For the text-containing cell, return its midpoint in [x, y] coordinate format. 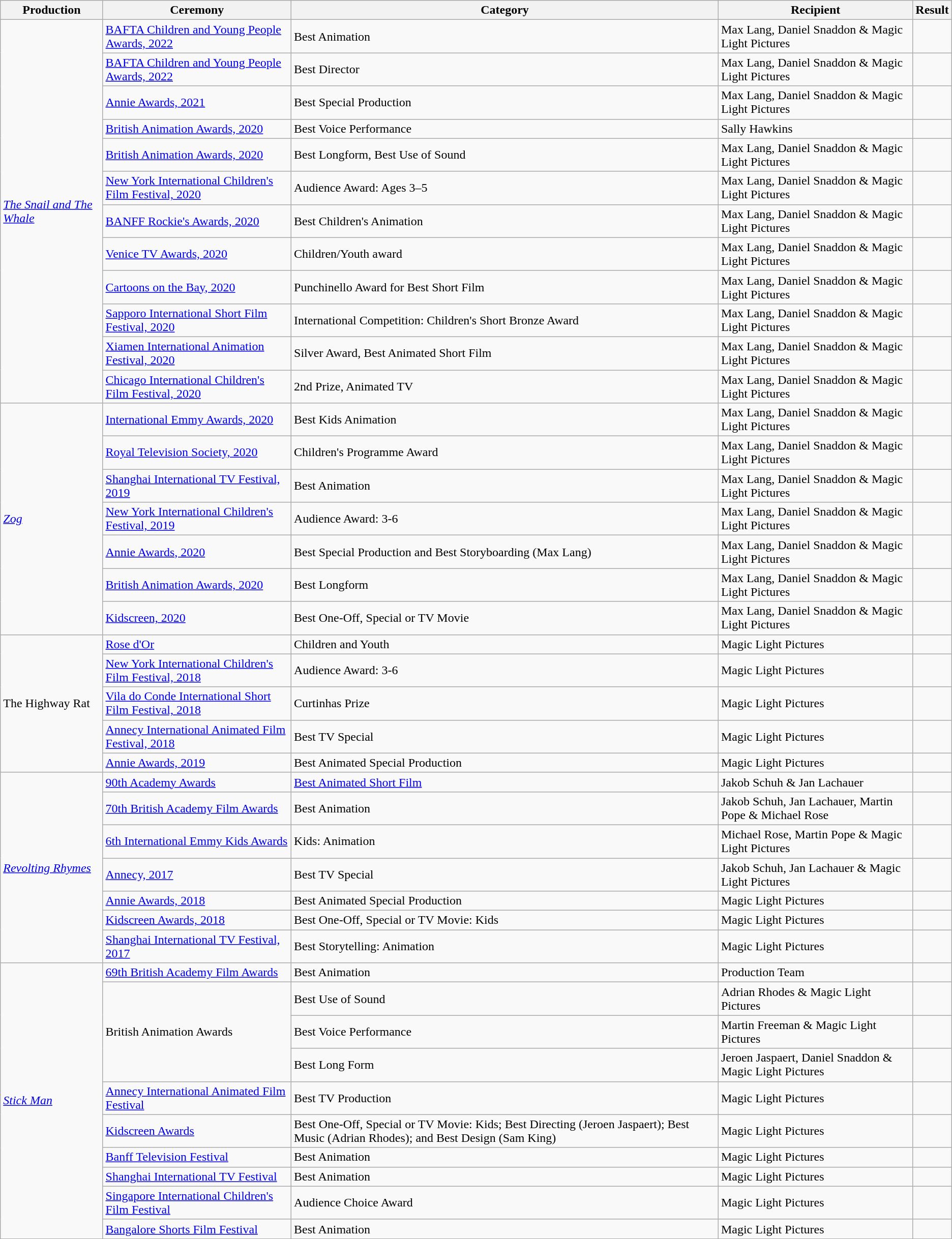
Silver Award, Best Animated Short Film [505, 353]
Best TV Production [505, 1098]
Shanghai International TV Festival [197, 1176]
2nd Prize, Animated TV [505, 386]
Best Storytelling: Animation [505, 947]
Kidscreen Awards, 2018 [197, 920]
Sapporo International Short Film Festival, 2020 [197, 320]
Jakob Schuh, Jan Lachauer & Magic Light Pictures [815, 874]
Shanghai International TV Festival, 2017 [197, 947]
Jeroen Jaspaert, Daniel Snaddon & Magic Light Pictures [815, 1065]
Singapore International Children's Film Festival [197, 1203]
Category [505, 10]
Audience Choice Award [505, 1203]
New York International Children's Film Festival, 2020 [197, 188]
BANFF Rockie's Awards, 2020 [197, 221]
Best Use of Sound [505, 999]
Best Children's Animation [505, 221]
Punchinello Award for Best Short Film [505, 287]
Revolting Rhymes [52, 867]
Production Team [815, 973]
Best One-Off, Special or TV Movie: Kids; Best Directing (Jeroen Jaspaert); Best Music (Adrian Rhodes); and Best Design (Sam King) [505, 1131]
69th British Academy Film Awards [197, 973]
Annecy, 2017 [197, 874]
Shanghai International TV Festival, 2019 [197, 486]
70th British Academy Film Awards [197, 808]
Annie Awards, 2021 [197, 103]
Ceremony [197, 10]
Best Special Production and Best Storyboarding (Max Lang) [505, 552]
Annie Awards, 2019 [197, 763]
International Competition: Children's Short Bronze Award [505, 320]
Banff Television Festival [197, 1157]
Best Director [505, 69]
Kidscreen Awards [197, 1131]
New York International Children's Film Festival, 2018 [197, 670]
6th International Emmy Kids Awards [197, 841]
Best Longform [505, 585]
The Highway Rat [52, 704]
New York International Children's Festival, 2019 [197, 519]
Jakob Schuh & Jan Lachauer [815, 782]
Annecy International Animated Film Festival [197, 1098]
Audience Award: Ages 3–5 [505, 188]
The Snail and The Whale [52, 211]
Stick Man [52, 1101]
Adrian Rhodes & Magic Light Pictures [815, 999]
Zog [52, 519]
Best Long Form [505, 1065]
Chicago International Children's Film Festival, 2020 [197, 386]
Kidscreen, 2020 [197, 618]
Best One-Off, Special or TV Movie: Kids [505, 920]
Annecy International Animated Film Festival, 2018 [197, 736]
Cartoons on the Bay, 2020 [197, 287]
Curtinhas Prize [505, 704]
Xiamen International Animation Festival, 2020 [197, 353]
British Animation Awards [197, 1032]
Result [932, 10]
Jakob Schuh, Jan Lachauer, Martin Pope & Michael Rose [815, 808]
Kids: Animation [505, 841]
Best Longform, Best Use of Sound [505, 155]
Rose d'Or [197, 644]
Vila do Conde International Short Film Festival, 2018 [197, 704]
International Emmy Awards, 2020 [197, 420]
Venice TV Awards, 2020 [197, 254]
Children's Programme Award [505, 452]
Best Special Production [505, 103]
Production [52, 10]
Children/Youth award [505, 254]
Best Kids Animation [505, 420]
Recipient [815, 10]
90th Academy Awards [197, 782]
Bangalore Shorts Film Festival [197, 1229]
Martin Freeman & Magic Light Pictures [815, 1032]
Children and Youth [505, 644]
Michael Rose, Martin Pope & Magic Light Pictures [815, 841]
Annie Awards, 2018 [197, 901]
Sally Hawkins [815, 129]
Royal Television Society, 2020 [197, 452]
Best Animated Short Film [505, 782]
Annie Awards, 2020 [197, 552]
Best One-Off, Special or TV Movie [505, 618]
